Determine the [X, Y] coordinate at the center of the cell enclosing the given text.  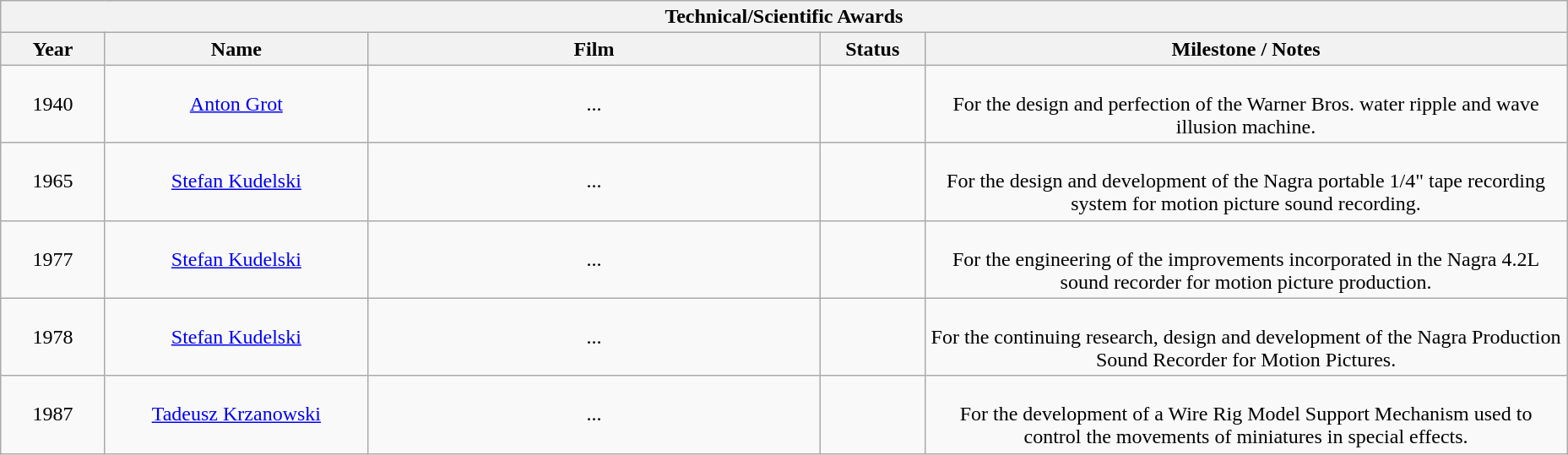
Name [236, 49]
For the continuing research, design and development of the Nagra Production Sound Recorder for Motion Pictures. [1246, 337]
1977 [53, 259]
1965 [53, 181]
For the engineering of the improvements incorporated in the Nagra 4.2L sound recorder for motion picture production. [1246, 259]
Milestone / Notes [1246, 49]
For the design and perfection of the Warner Bros. water ripple and wave illusion machine. [1246, 104]
For the design and development of the Nagra portable 1/4" tape recording system for motion picture sound recording. [1246, 181]
Year [53, 49]
For the development of a Wire Rig Model Support Mechanism used to control the movements of miniatures in special effects. [1246, 414]
1940 [53, 104]
Anton Grot [236, 104]
Film [594, 49]
Status [872, 49]
1987 [53, 414]
1978 [53, 337]
Tadeusz Krzanowski [236, 414]
Technical/Scientific Awards [784, 17]
